Provide the (x, y) coordinate of the cell's center where the given text is located.  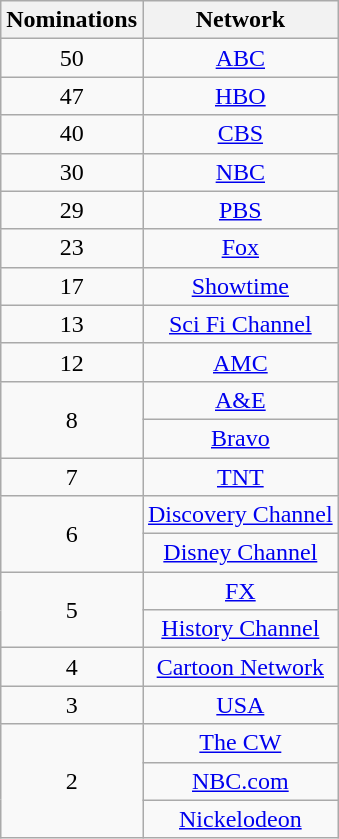
Discovery Channel (240, 515)
History Channel (240, 629)
Nickelodeon (240, 819)
17 (72, 286)
12 (72, 362)
Fox (240, 248)
Network (240, 20)
TNT (240, 477)
ABC (240, 58)
Sci Fi Channel (240, 324)
NBC.com (240, 781)
13 (72, 324)
CBS (240, 134)
A&E (240, 400)
FX (240, 591)
USA (240, 705)
The CW (240, 743)
30 (72, 172)
4 (72, 667)
29 (72, 210)
Showtime (240, 286)
Bravo (240, 438)
Cartoon Network (240, 667)
5 (72, 610)
40 (72, 134)
PBS (240, 210)
NBC (240, 172)
3 (72, 705)
47 (72, 96)
6 (72, 534)
AMC (240, 362)
Nominations (72, 20)
8 (72, 419)
HBO (240, 96)
23 (72, 248)
2 (72, 781)
7 (72, 477)
Disney Channel (240, 553)
50 (72, 58)
